For the text-containing cell, return its midpoint in (X, Y) coordinate format. 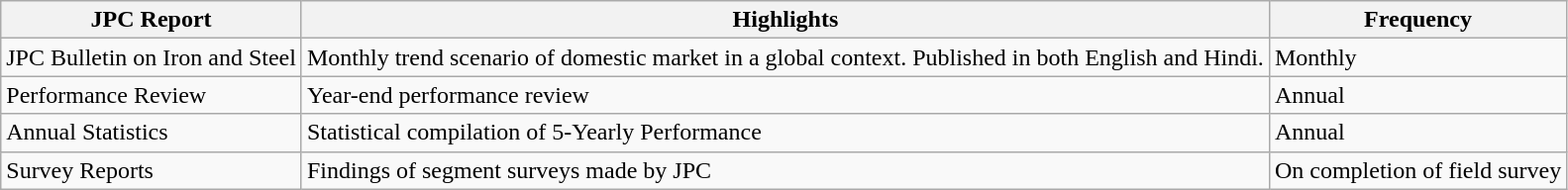
On completion of field survey (1417, 170)
Survey Reports (152, 170)
JPC Report (152, 20)
Findings of segment surveys made by JPC (784, 170)
Annual Statistics (152, 133)
Monthly trend scenario of domestic market in a global context. Published in both English and Hindi. (784, 57)
Statistical compilation of 5-Yearly Performance (784, 133)
Highlights (784, 20)
Year-end performance review (784, 95)
JPC Bulletin on Iron and Steel (152, 57)
Frequency (1417, 20)
Monthly (1417, 57)
Performance Review (152, 95)
